Provide the (X, Y) coordinate of the cell's center where the given text is located.  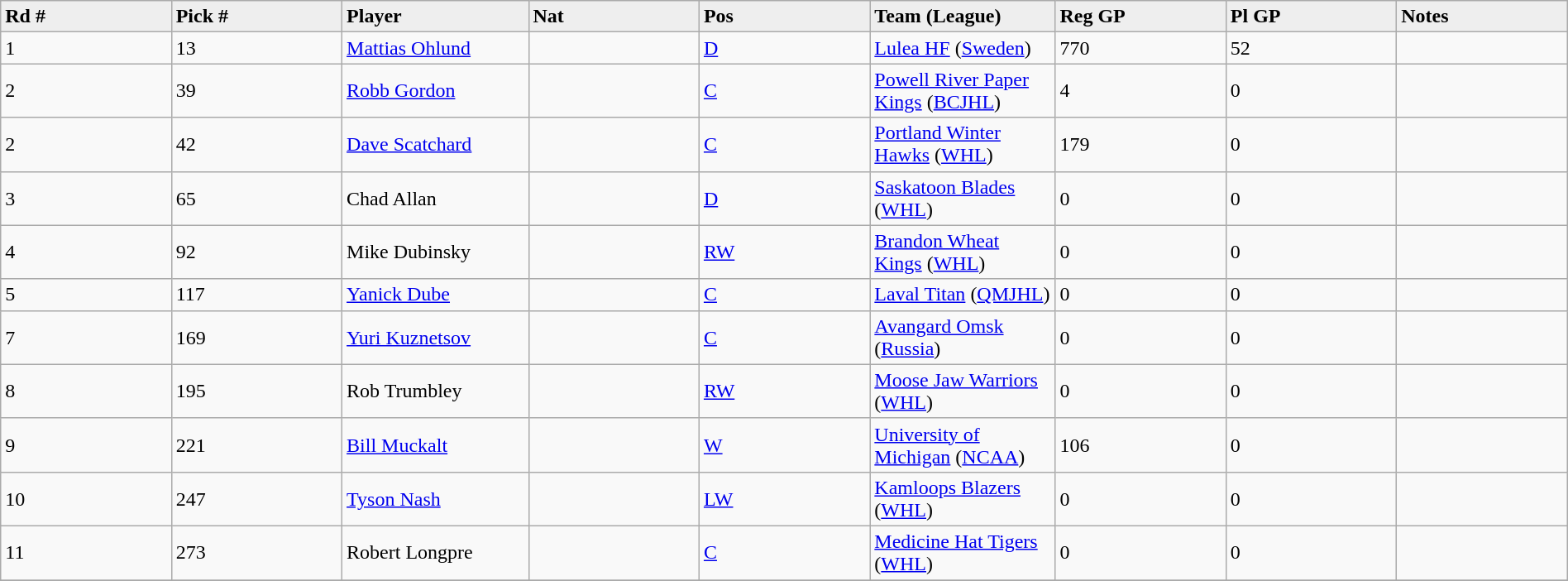
Pl GP (1311, 17)
Bill Muckalt (435, 445)
5 (86, 295)
8 (86, 391)
Dave Scatchard (435, 144)
Brandon Wheat Kings (WHL) (963, 252)
92 (256, 252)
Moose Jaw Warriors (WHL) (963, 391)
Yanick Dube (435, 295)
Player (435, 17)
52 (1311, 48)
Mike Dubinsky (435, 252)
Medicine Hat Tigers (WHL) (963, 553)
Chad Allan (435, 199)
W (784, 445)
273 (256, 553)
Mattias Ohlund (435, 48)
Tyson Nash (435, 498)
University of Michigan (NCAA) (963, 445)
247 (256, 498)
LW (784, 498)
117 (256, 295)
179 (1140, 144)
Nat (614, 17)
221 (256, 445)
Notes (1482, 17)
1 (86, 48)
9 (86, 445)
106 (1140, 445)
Team (League) (963, 17)
Rob Trumbley (435, 391)
39 (256, 91)
Portland Winter Hawks (WHL) (963, 144)
Yuri Kuznetsov (435, 338)
Lulea HF (Sweden) (963, 48)
Reg GP (1140, 17)
Laval Titan (QMJHL) (963, 295)
11 (86, 553)
Saskatoon Blades (WHL) (963, 199)
Robert Longpre (435, 553)
195 (256, 391)
Pos (784, 17)
3 (86, 199)
Rd # (86, 17)
Pick # (256, 17)
7 (86, 338)
Robb Gordon (435, 91)
Powell River Paper Kings (BCJHL) (963, 91)
65 (256, 199)
Avangard Omsk (Russia) (963, 338)
10 (86, 498)
770 (1140, 48)
169 (256, 338)
Kamloops Blazers (WHL) (963, 498)
13 (256, 48)
42 (256, 144)
